Detect which cell encompasses the target text, then output its (X, Y) center coordinate. 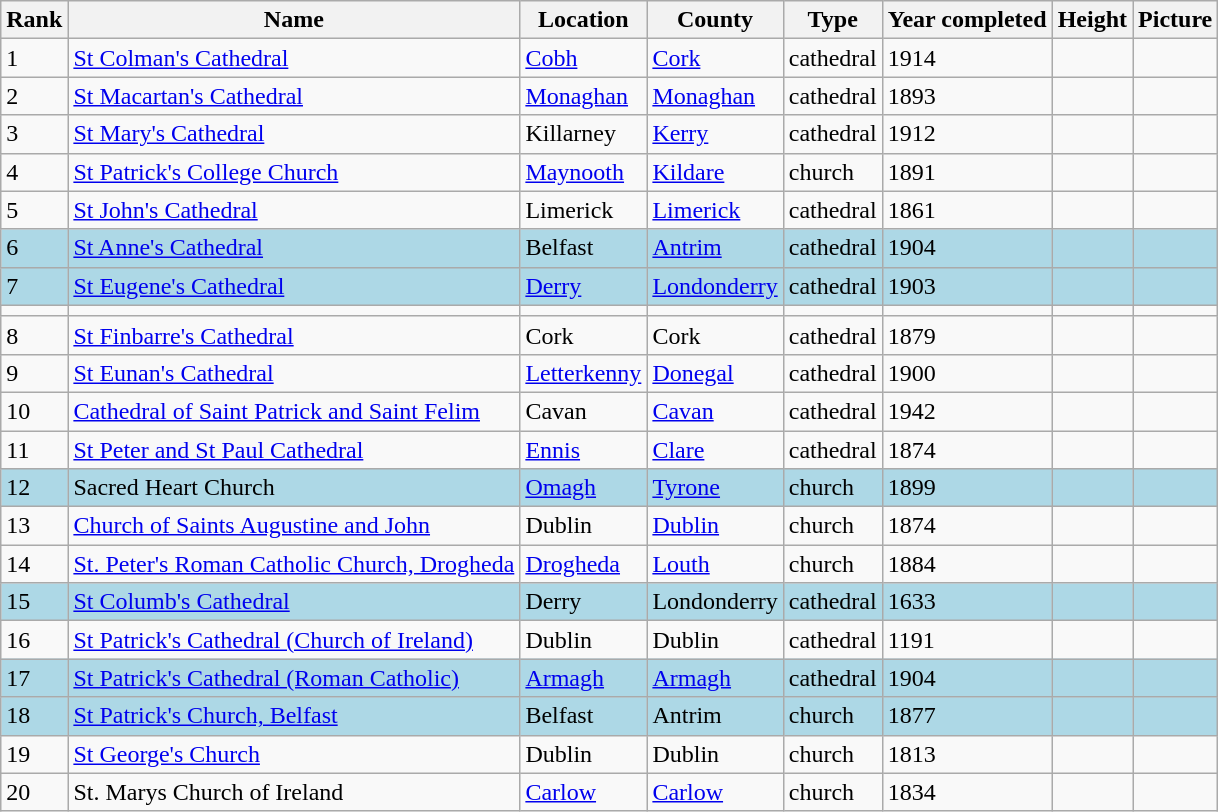
1893 (967, 96)
Kerry (715, 134)
Donegal (715, 373)
St Eugene's Cathedral (294, 286)
1 (34, 58)
Cobh (584, 58)
Type (832, 20)
Height (1092, 20)
Cathedral of Saint Patrick and Saint Felim (294, 411)
Ennis (584, 449)
9 (34, 373)
12 (34, 488)
Omagh (584, 488)
1633 (967, 602)
20 (34, 792)
1900 (967, 373)
1914 (967, 58)
St George's Church (294, 754)
7 (34, 286)
Sacred Heart Church (294, 488)
Drogheda (584, 564)
St Columb's Cathedral (294, 602)
Church of Saints Augustine and John (294, 526)
1191 (967, 640)
1899 (967, 488)
Rank (34, 20)
St Patrick's Cathedral (Roman Catholic) (294, 678)
19 (34, 754)
10 (34, 411)
1903 (967, 286)
1877 (967, 716)
St Mary's Cathedral (294, 134)
11 (34, 449)
5 (34, 210)
Picture (1176, 20)
1942 (967, 411)
15 (34, 602)
18 (34, 716)
St Patrick's College Church (294, 172)
St Macartan's Cathedral (294, 96)
1834 (967, 792)
St Finbarre's Cathedral (294, 335)
Kildare (715, 172)
St John's Cathedral (294, 210)
1891 (967, 172)
County (715, 20)
St. Marys Church of Ireland (294, 792)
13 (34, 526)
2 (34, 96)
16 (34, 640)
Louth (715, 564)
1879 (967, 335)
St. Peter's Roman Catholic Church, Drogheda (294, 564)
3 (34, 134)
1861 (967, 210)
St Colman's Cathedral (294, 58)
Location (584, 20)
6 (34, 248)
Clare (715, 449)
St Eunan's Cathedral (294, 373)
8 (34, 335)
Tyrone (715, 488)
St Patrick's Church, Belfast (294, 716)
Killarney (584, 134)
14 (34, 564)
Name (294, 20)
Maynooth (584, 172)
St Anne's Cathedral (294, 248)
St Patrick's Cathedral (Church of Ireland) (294, 640)
Year completed (967, 20)
17 (34, 678)
1912 (967, 134)
Letterkenny (584, 373)
4 (34, 172)
St Peter and St Paul Cathedral (294, 449)
1813 (967, 754)
1884 (967, 564)
